Output the [X, Y] coordinate of the center of the cell containing the given text.  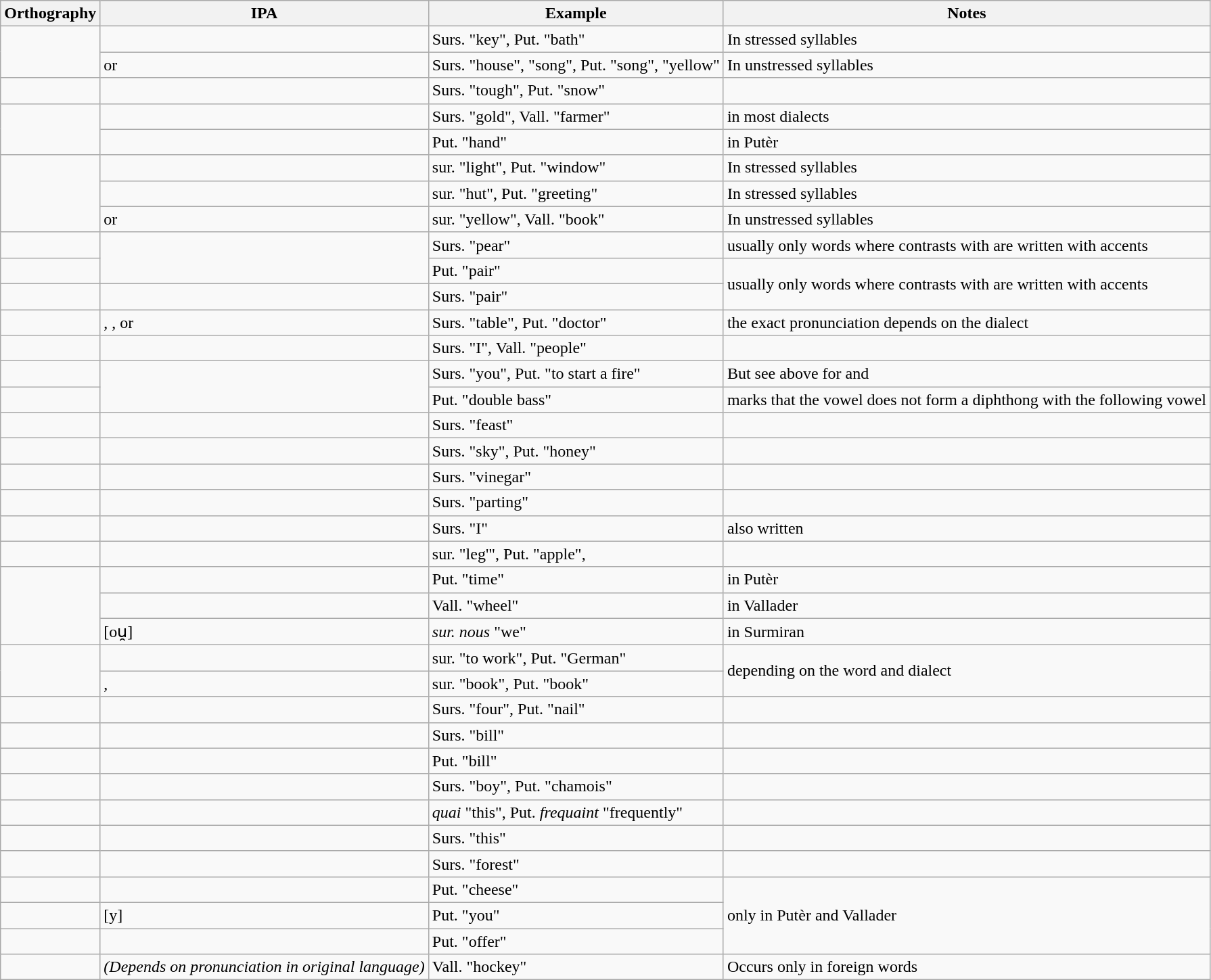
Surs. "key", Put. "bath" [576, 39]
sur. "yellow", Vall. "book" [576, 219]
Surs. "boy", Put. "chamois" [576, 787]
Orthography [50, 14]
Surs. "pear" [576, 245]
Surs. "four", Put. "nail" [576, 709]
Surs. "vinegar" [576, 477]
the exact pronunciation depends on the dialect [966, 323]
also written [966, 528]
, , or [264, 323]
Put. "bill" [576, 761]
Surs. "house", "song", Put. "song", "yellow" [576, 65]
Vall. "wheel" [576, 605]
But see above for and [966, 374]
Put. "hand" [576, 142]
marks that the vowel does not form a diphthong with the following vowel [966, 400]
Notes [966, 14]
Surs. "pair" [576, 296]
Put. "double bass" [576, 400]
depending on the word and dialect [966, 671]
Put. "cheese" [576, 889]
sur. nous "we" [576, 632]
sur. "to work", Put. "German" [576, 658]
Surs. "forest" [576, 864]
Vall. "hockey" [576, 967]
[y] [264, 915]
sur. "book", Put. "book" [576, 684]
Occurs only in foreign words [966, 967]
sur. "light", Put. "window" [576, 168]
Put. "time" [576, 580]
in Vallader [966, 605]
Put. "offer" [576, 941]
Surs. "bill" [576, 735]
Surs. "tough", Put. "snow" [576, 91]
sur. "leg'", Put. "apple", [576, 554]
Surs. "feast" [576, 425]
Surs. "parting" [576, 503]
IPA [264, 14]
[ou̯] [264, 632]
only in Putèr and Vallader [966, 915]
Put. "you" [576, 915]
Surs. "table", Put. "doctor" [576, 323]
Surs. "you", Put. "to start a fire" [576, 374]
in most dialects [966, 116]
sur. "hut", Put. "greeting" [576, 193]
Put. "pair" [576, 271]
Surs. "this" [576, 838]
quai "this", Put. frequaint "frequently" [576, 812]
, [264, 684]
Surs. "I", Vall. "people" [576, 348]
Example [576, 14]
Surs. "sky", Put. "honey" [576, 451]
Surs. "gold", Vall. "farmer" [576, 116]
Surs. "I" [576, 528]
in Surmiran [966, 632]
(Depends on pronunciation in original language) [264, 967]
